Locate the cell with the specified text and output its (x, y) center coordinate. 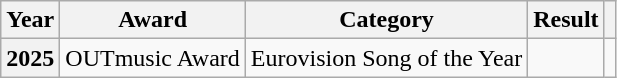
Year (30, 20)
Result (566, 20)
2025 (30, 58)
Eurovision Song of the Year (386, 58)
OUTmusic Award (153, 58)
Award (153, 20)
Category (386, 20)
